Pinpoint the cell where the given text exists, returning its (X, Y) midpoint coordinate. 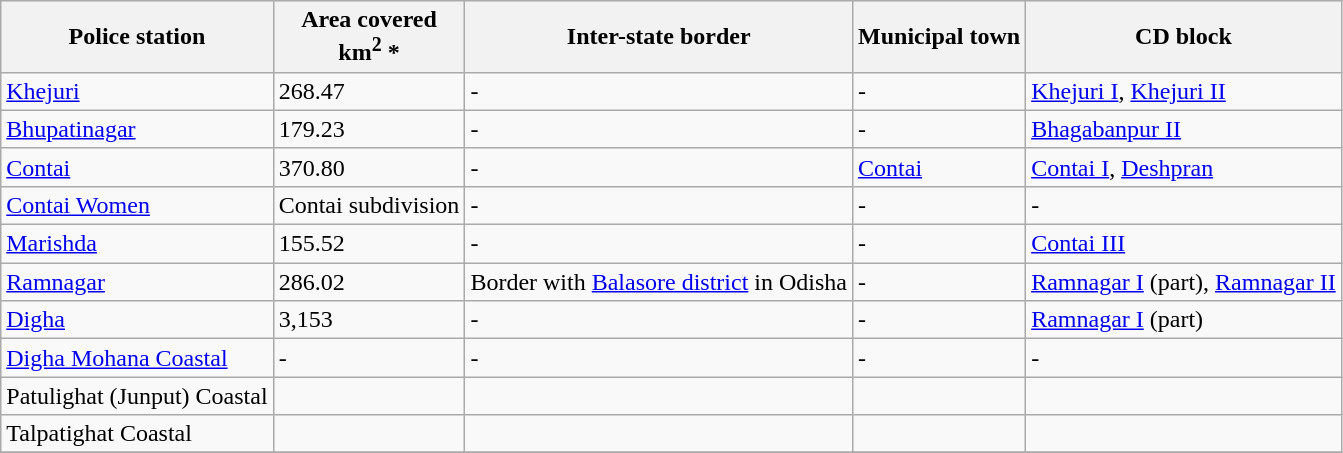
Contai I, Deshpran (1184, 167)
Bhupatinagar (137, 129)
Ramnagar I (part), Ramnagar II (1184, 282)
Khejuri (137, 91)
Contai III (1184, 244)
268.47 (369, 91)
Ramnagar (137, 282)
3,153 (369, 320)
Border with Balasore district in Odisha (659, 282)
155.52 (369, 244)
Talpatighat Coastal (137, 434)
Khejuri I, Khejuri II (1184, 91)
Inter-state border (659, 37)
Patulighat (Junput) Coastal (137, 396)
CD block (1184, 37)
Digha (137, 320)
Ramnagar I (part) (1184, 320)
370.80 (369, 167)
Marishda (137, 244)
Area coveredkm2 * (369, 37)
Contai Women (137, 205)
Contai subdivision (369, 205)
286.02 (369, 282)
Police station (137, 37)
Municipal town (940, 37)
Bhagabanpur II (1184, 129)
Digha Mohana Coastal (137, 358)
179.23 (369, 129)
